Determine the [x, y] coordinate at the center of the cell enclosing the given text.  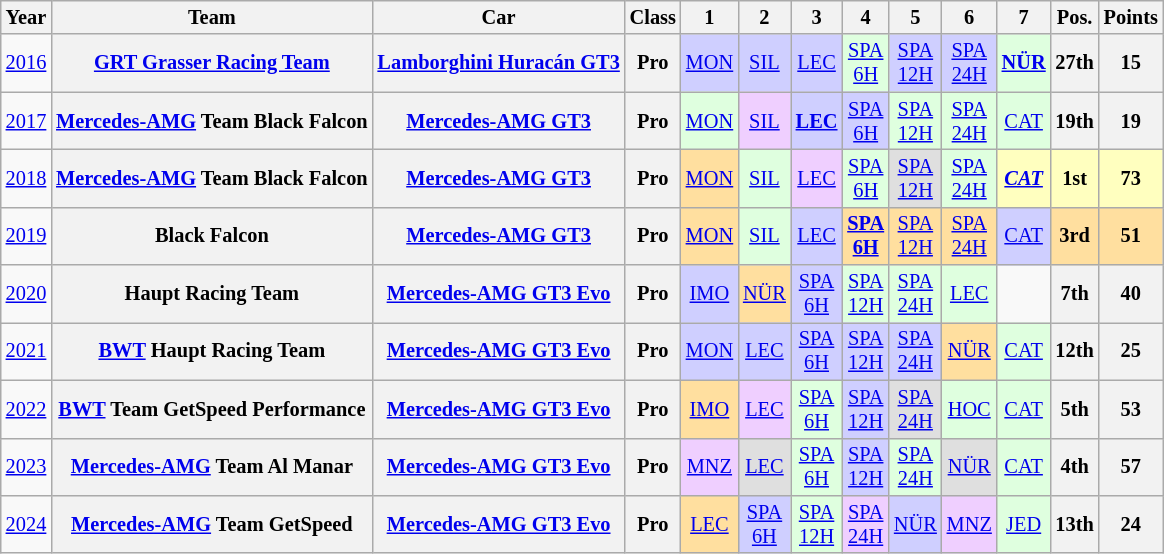
2022 [26, 409]
5th [1075, 409]
Mercedes-AMG Team GetSpeed [212, 524]
53 [1131, 409]
2020 [26, 294]
2019 [26, 236]
2021 [26, 351]
Points [1131, 17]
Black Falcon [212, 236]
4th [1075, 467]
Mercedes-AMG Team Al Manar [212, 467]
Pos. [1075, 17]
Year [26, 17]
3 [817, 17]
5 [916, 17]
JED [1024, 524]
6 [970, 17]
2016 [26, 63]
25 [1131, 351]
2017 [26, 121]
15 [1131, 63]
Class [653, 17]
2018 [26, 178]
BWT Haupt Racing Team [212, 351]
Team [212, 17]
2023 [26, 467]
57 [1131, 467]
Lamborghini Huracán GT3 [499, 63]
1 [710, 17]
4 [866, 17]
24 [1131, 524]
40 [1131, 294]
7th [1075, 294]
BWT Team GetSpeed Performance [212, 409]
7 [1024, 17]
73 [1131, 178]
13th [1075, 524]
19 [1131, 121]
27th [1075, 63]
12th [1075, 351]
Haupt Racing Team [212, 294]
HOC [970, 409]
19th [1075, 121]
2 [764, 17]
3rd [1075, 236]
Car [499, 17]
GRT Grasser Racing Team [212, 63]
2024 [26, 524]
1st [1075, 178]
51 [1131, 236]
